Capture the cell that displays the provided text and extract its [X, Y] central coordinate. 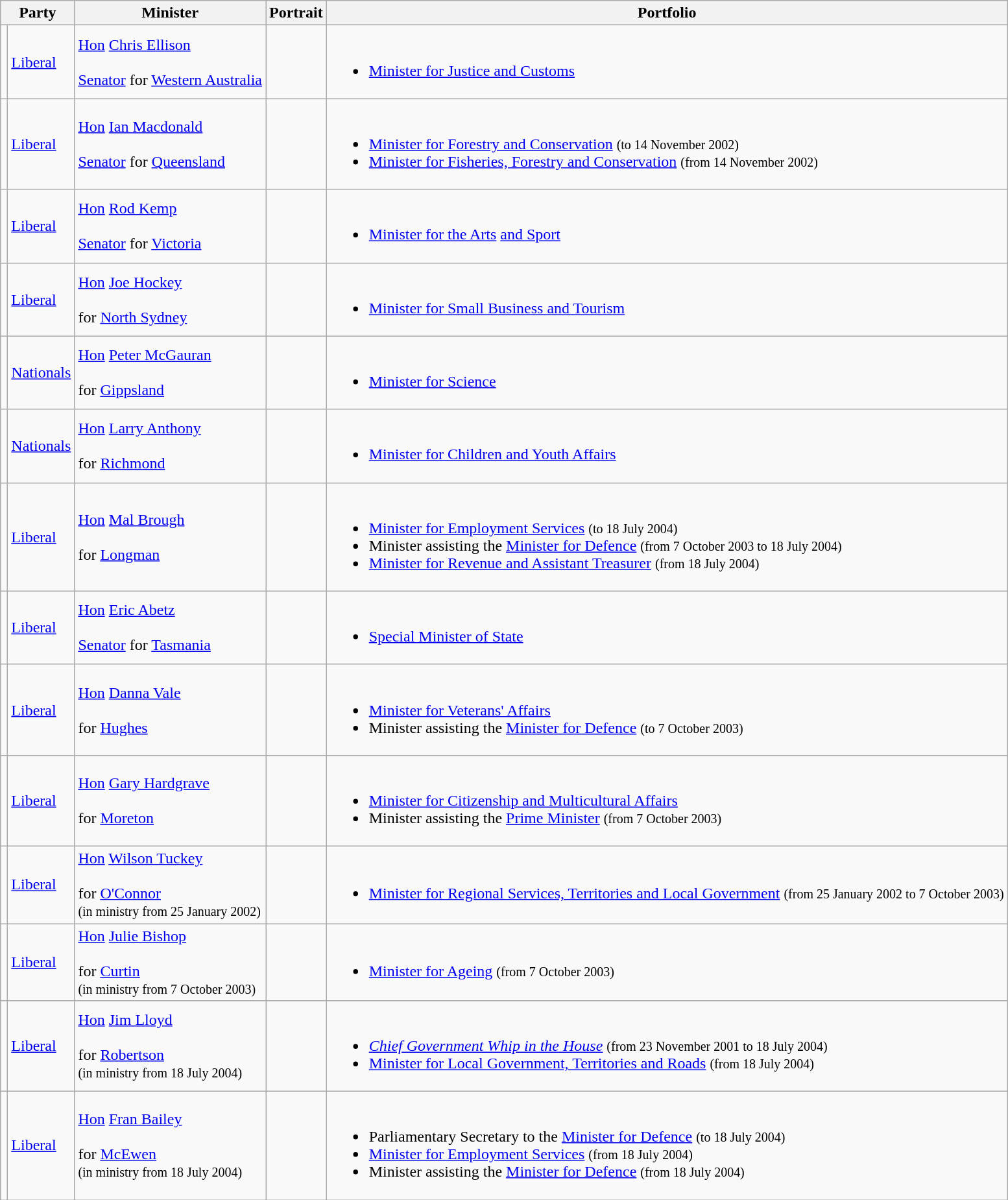
Hon Peter McGauran for Gippsland [170, 372]
Hon Mal Brough for Longman [170, 537]
Minister for Citizenship and Multicultural AffairsMinister assisting the Prime Minister (from 7 October 2003) [667, 800]
Chief Government Whip in the House (from 23 November 2001 to 18 July 2004)Minister for Local Government, Territories and Roads (from 18 July 2004) [667, 1046]
Special Minister of State [667, 628]
Portfolio [667, 13]
Hon Joe Hockey for North Sydney [170, 300]
Minister for Children and Youth Affairs [667, 446]
Hon Chris Ellison Senator for Western Australia [170, 62]
Hon Eric Abetz Senator for Tasmania [170, 628]
Hon Jim Lloyd for Robertson (in ministry from 18 July 2004) [170, 1046]
Hon Ian Macdonald Senator for Queensland [170, 144]
Hon Larry Anthony for Richmond [170, 446]
Minister for Veterans' AffairsMinister assisting the Minister for Defence (to 7 October 2003) [667, 710]
Minister for Ageing (from 7 October 2003) [667, 963]
Minister for the Arts and Sport [667, 226]
Minister for Regional Services, Territories and Local Government (from 25 January 2002 to 7 October 2003) [667, 885]
Hon Fran Bailey for McEwen (in ministry from 18 July 2004) [170, 1146]
Portrait [296, 13]
Minister for Forestry and Conservation (to 14 November 2002)Minister for Fisheries, Forestry and Conservation (from 14 November 2002) [667, 144]
Minister for Small Business and Tourism [667, 300]
Hon Julie Bishop for Curtin (in ministry from 7 October 2003) [170, 963]
Party [38, 13]
Hon Wilson Tuckey for O'Connor (in ministry from 25 January 2002) [170, 885]
Hon Danna Vale for Hughes [170, 710]
Hon Gary Hardgrave for Moreton [170, 800]
Minister for Science [667, 372]
Hon Rod Kemp Senator for Victoria [170, 226]
Minister for Justice and Customs [667, 62]
Minister [170, 13]
